Provide the (x, y) coordinate of the cell's center where the given text is located.  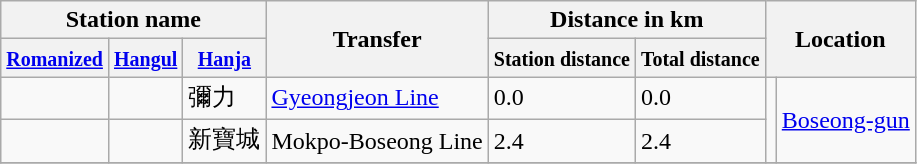
Gyeongjeon Line (377, 98)
Total distance (700, 58)
Mokpo-Boseong Line (377, 140)
Station distance (562, 58)
Location (840, 39)
Transfer (377, 39)
新寶城 (224, 140)
Hangul (145, 58)
Boseong-gun (846, 120)
Distance in km (626, 20)
彌力 (224, 98)
Romanized (55, 58)
Station name (134, 20)
Hanja (224, 58)
